For the text-containing cell, return its midpoint in [x, y] coordinate format. 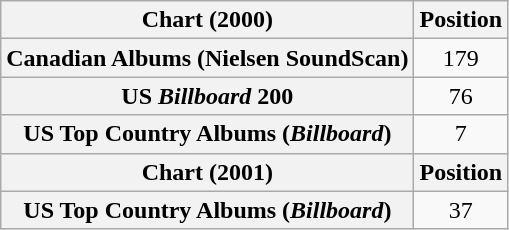
7 [461, 134]
Chart (2000) [208, 20]
Canadian Albums (Nielsen SoundScan) [208, 58]
Chart (2001) [208, 172]
76 [461, 96]
37 [461, 210]
US Billboard 200 [208, 96]
179 [461, 58]
